Identify which cell holds the provided text, then report its (x, y) central coordinate. 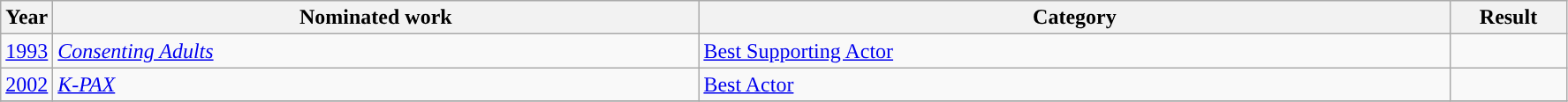
Best Actor (1074, 84)
1993 (27, 51)
Result (1509, 18)
K-PAX (376, 84)
Category (1074, 18)
Year (27, 18)
Nominated work (376, 18)
2002 (27, 84)
Best Supporting Actor (1074, 51)
Consenting Adults (376, 51)
